Return the [X, Y] coordinate for the center point of the cell that contains the specified text.  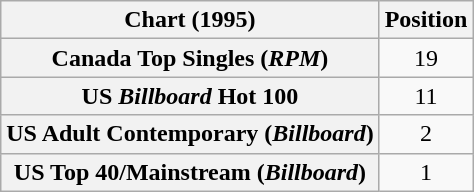
US Adult Contemporary (Billboard) [190, 134]
Canada Top Singles (RPM) [190, 58]
19 [426, 58]
Position [426, 20]
US Billboard Hot 100 [190, 96]
2 [426, 134]
Chart (1995) [190, 20]
US Top 40/Mainstream (Billboard) [190, 172]
1 [426, 172]
11 [426, 96]
